Locate the cell with the specified text and output its (X, Y) center coordinate. 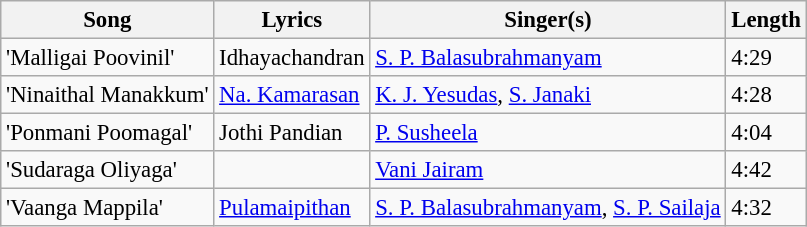
Na. Kamarasan (292, 95)
Jothi Pandian (292, 133)
Vani Jairam (548, 170)
Song (108, 20)
4:29 (766, 58)
S. P. Balasubrahmanyam (548, 58)
'Vaanga Mappila' (108, 208)
K. J. Yesudas, S. Janaki (548, 95)
S. P. Balasubrahmanyam, S. P. Sailaja (548, 208)
4:42 (766, 170)
Pulamaipithan (292, 208)
Singer(s) (548, 20)
'Sudaraga Oliyaga' (108, 170)
4:28 (766, 95)
'Ninaithal Manakkum' (108, 95)
Lyrics (292, 20)
4:32 (766, 208)
'Ponmani Poomagal' (108, 133)
4:04 (766, 133)
P. Susheela (548, 133)
Length (766, 20)
Idhayachandran (292, 58)
'Malligai Poovinil' (108, 58)
